Find where the given text appears and provide that cell's center as [x, y] coordinate. 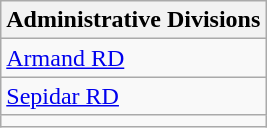
Armand RD [134, 58]
Sepidar RD [134, 96]
Administrative Divisions [134, 20]
